From the cell containing the given text, extract its center point as (x, y) coordinate. 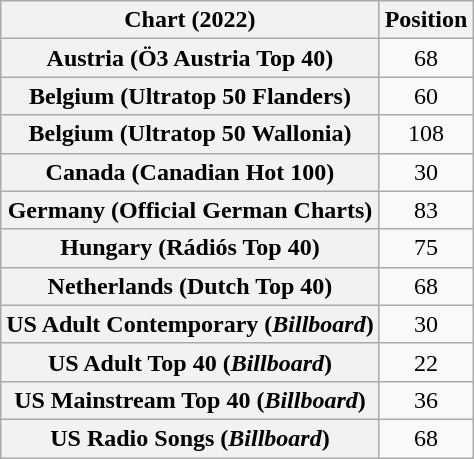
83 (426, 210)
75 (426, 248)
US Radio Songs (Billboard) (190, 438)
Position (426, 20)
Germany (Official German Charts) (190, 210)
Belgium (Ultratop 50 Wallonia) (190, 134)
US Adult Contemporary (Billboard) (190, 324)
Austria (Ö3 Austria Top 40) (190, 58)
36 (426, 400)
Belgium (Ultratop 50 Flanders) (190, 96)
US Mainstream Top 40 (Billboard) (190, 400)
Canada (Canadian Hot 100) (190, 172)
60 (426, 96)
US Adult Top 40 (Billboard) (190, 362)
Hungary (Rádiós Top 40) (190, 248)
22 (426, 362)
Netherlands (Dutch Top 40) (190, 286)
108 (426, 134)
Chart (2022) (190, 20)
